From the cell containing the given text, extract its center point as (X, Y) coordinate. 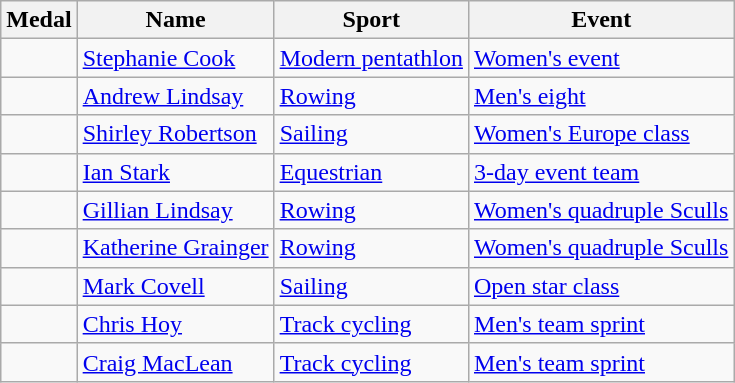
Sport (371, 20)
Ian Stark (176, 172)
Katherine Grainger (176, 248)
Gillian Lindsay (176, 210)
Mark Covell (176, 286)
Andrew Lindsay (176, 96)
Open star class (600, 286)
Women's event (600, 58)
Event (600, 20)
Men's eight (600, 96)
Craig MacLean (176, 362)
Chris Hoy (176, 324)
Shirley Robertson (176, 134)
Equestrian (371, 172)
Name (176, 20)
Modern pentathlon (371, 58)
Women's Europe class (600, 134)
Medal (39, 20)
Stephanie Cook (176, 58)
3-day event team (600, 172)
